For the text-containing cell, return its midpoint in [X, Y] coordinate format. 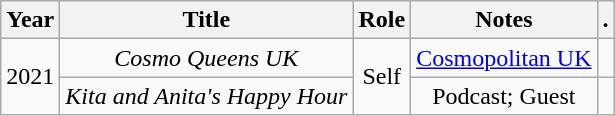
Title [206, 20]
2021 [30, 77]
Role [382, 20]
Cosmo Queens UK [206, 58]
Cosmopolitan UK [504, 58]
Kita and Anita's Happy Hour [206, 96]
Notes [504, 20]
Podcast; Guest [504, 96]
Year [30, 20]
Self [382, 77]
. [606, 20]
